Locate the cell with the specified text and output its (x, y) center coordinate. 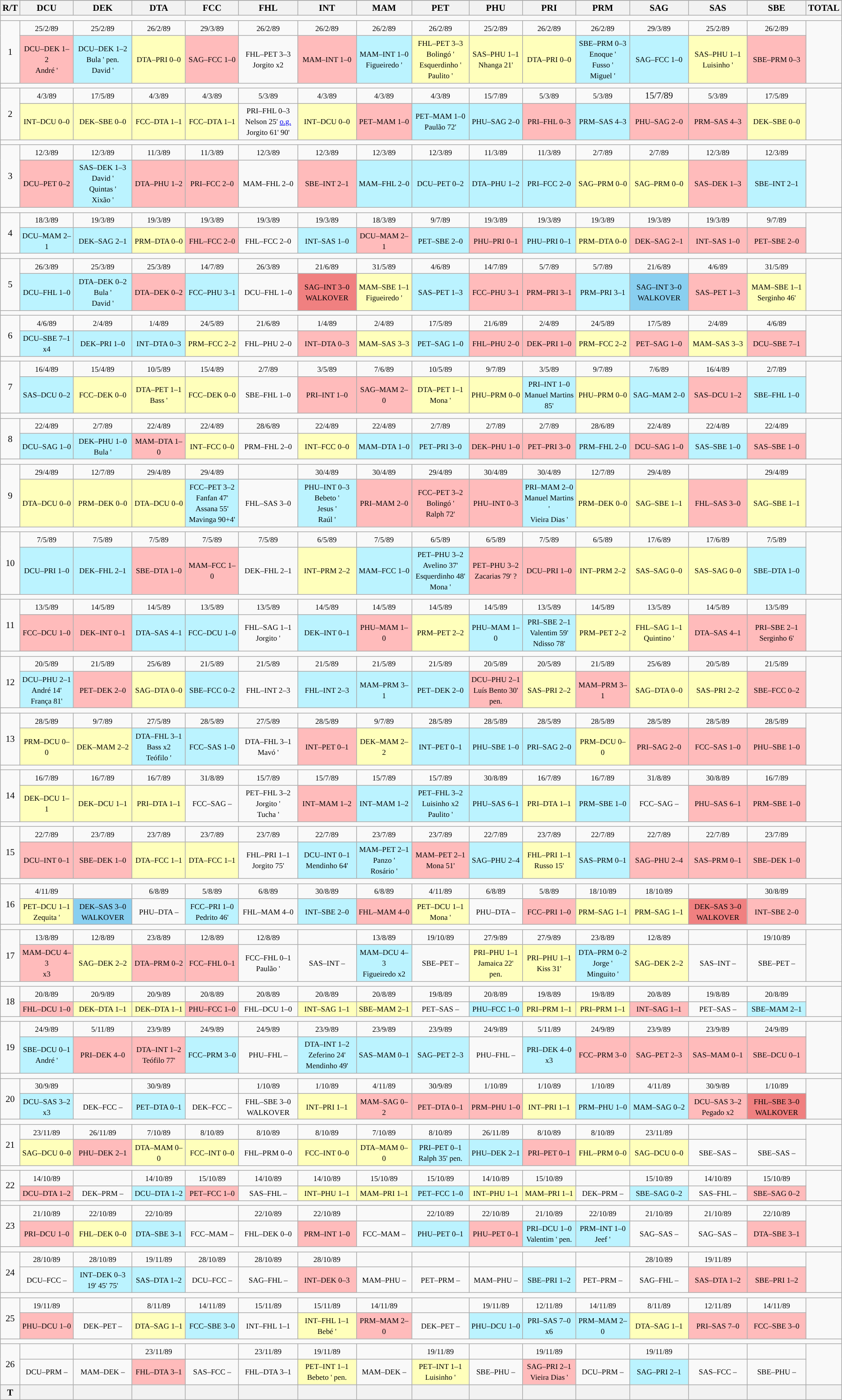
R/T (10, 8)
DEK (103, 8)
PRI–FHL 0–3 (549, 122)
MAM–INT 1–0 (327, 59)
DCU–INT 0–1 (47, 860)
DTA–PRM 0–2Jorge 'Minguito ' (603, 963)
PET–FHL 3–2Jorgito 'Tucha ' (268, 803)
20 (10, 1099)
MAM–SBE 1–1Serginho 46' (776, 292)
14 (10, 796)
FHL–PRI 1–1Russo 15' (549, 860)
TOTAL (824, 8)
PRI–PHU 1–1Kiss 31' (549, 963)
DCU–PHU 2–1Luís Bento 30' pen. (496, 690)
DTA–FHL 3–1Mavó ' (268, 747)
SAS (718, 8)
MAM–INT 1–0Figueiredo ' (384, 59)
MAM–DCU 4–3Figueiredo x2 (384, 963)
DEK–PHU 1–0Bula ' (103, 446)
FHL–SAG 1–1Quintino ' (659, 633)
PET–DCU 1–1Mona ' (440, 912)
PHU–INT 0–3Bebeto 'Jesus 'Raúl ' (327, 503)
19 (10, 1048)
10 (10, 563)
SAG (659, 8)
SBE–DCU 0–1André ' (47, 1055)
T (10, 1392)
INT–FHL 1–1Bebé ' (327, 1326)
PRM–INT 1–0Jeef ' (603, 1234)
DTA–FHL 3–1Bass x2Teófilo ' (159, 747)
PRI–MAM 2–0Manuel Martins 'Vieira Dias ' (549, 503)
DTA–PRM 0–2 (159, 963)
PRI–PET 0–1Ralph 35' pen. (440, 1153)
22 (10, 1185)
PET–DCU 1–1Zequita ' (47, 912)
SBE–PRM 0–3Enoque 'Fusso 'Miguel ' (603, 59)
DCU–INT 0–1Mendinho 64' (327, 860)
2 (10, 114)
DCU (47, 8)
15 (10, 852)
DTA–INT 1–2Teófilo 77' (159, 1055)
13 (10, 739)
MAM–SBE 1–1Figueiredo ' (384, 292)
SBE–PRM 0–3 (776, 59)
MAM–DCU 4–3 x3 (47, 963)
3 (10, 176)
DCU–SAS 3–2 x3 (47, 1106)
26 (10, 1364)
9 (10, 495)
DCU–DEK 1–2Bula ' pen.David ' (103, 59)
5 (10, 284)
PET–INT 1–1Luisinho ' (440, 1372)
PRM–INT 1–0 (327, 1234)
17 (10, 955)
4 (10, 233)
MAM–PET 2–1Mona 51' (440, 860)
MAM (384, 8)
PRI–INT 1–0 (327, 395)
FCC–FHL 0–1 (212, 963)
PET–FHL 3–2Luisinho x2Paulito ' (440, 803)
PET–INT 1–1Bebeto ' pen. (327, 1372)
FHL–PET 3–3Jorgito x2 (268, 59)
SBE (776, 8)
SAG–PRI 2–1 (659, 1372)
FHL (268, 8)
25 (10, 1318)
PRI–SBE 2–1Valentim 59'Ndisso 78' (549, 633)
PHU–INT 0–3 (496, 503)
FCC–PRI 1–0Pedrito 46' (212, 912)
18 (10, 1002)
PRI–PHU 1–1Jamaica 22' pen. (496, 963)
8 (10, 439)
PRI–MAM 2–0 (384, 503)
PRI (549, 8)
DCU–DEK 1–2André ' (47, 59)
PET (440, 8)
FHL–SAG 1–1Jorgito ' (268, 633)
SAS–DCU 1–2 (718, 395)
SAS–DCU 0–2 (47, 395)
6 (10, 335)
PRM (603, 8)
PRI–DEK 4–0 x3 (549, 1055)
11 (10, 625)
24 (10, 1272)
DTA–PET 1–1Mona ' (440, 395)
PHU (496, 8)
DTA–DEK 0–2Bula 'David ' (103, 292)
DTA–PET 1–1Bass ' (159, 395)
16 (10, 904)
PET–MAM 1–0Paulão 72' (440, 122)
SBE–DCU 0–1 (776, 1055)
PRI–SAS 7–0 (718, 1326)
DCU–PHU 2–1André 14'França 81' (47, 690)
1 (10, 51)
FCC (212, 8)
12 (10, 682)
23 (10, 1226)
DCU–SAS 3–2Pegado x2 (718, 1106)
FCC–PET 3–2Fanfan 47'Assana 55'Mavinga 90+4' (212, 503)
SAS–PHU 1–1Nhanga 21' (496, 59)
DTA–INT 1–2Zeferino 24'Mendinho 49' (327, 1055)
INT (327, 8)
INT–DEK 0–3 (327, 1280)
SAS–PHU 1–1Luisinho ' (718, 59)
7 (10, 388)
DTA–DEK 0–2 (159, 292)
INT–DEK 0–3 19' 45' 75' (103, 1280)
FCC–PET 3–2Bolingó 'Ralph 72' (440, 503)
PET–PHU 3–2Avelino 37'Esquerdinho 48'Mona ' (440, 571)
DTA (159, 8)
PRI–PET 0–1 (549, 1153)
SAS–DEK 1–3 (718, 184)
SAS–DEK 1–3David 'Quintas 'Xixão ' (103, 184)
FCC–FHL 0–1Paulão ' (268, 963)
PRI–DCU 1–0Valentim ' pen. (549, 1234)
21 (10, 1145)
PRI–FHL 0–3Nelson 25' o.g.Jorgito 61' 90' (268, 122)
PET–MAM 1–0 (384, 122)
DCU–SBE 7–1 (776, 343)
FHL–PET 3–3Bolingó 'Esquerdinho 'Paulito ' (440, 59)
DCU–SBE 7–1 x4 (47, 343)
DEK–PHU 1–0 (496, 446)
PRI–SAS 7–0 x6 (549, 1326)
MAM–PET 2–1Panzo 'Rosário ' (384, 860)
PRI–SBE 2–1Serginho 6' (776, 633)
FCC–PRI 1–0 (549, 912)
FHL–PRI 1–1Jorgito 75' (268, 860)
SAG–PRI 2–1Vieira Dias ' (549, 1372)
PET–PHU 3–2Zacarias 79' ? (496, 571)
PRI–DEK 4–0 (103, 1055)
INT–FHL 1–1 (268, 1326)
PRI–INT 1–0Manuel Martins 85' (549, 395)
PRI–DCU 1–0 (47, 1234)
